Locate the cell with the specified text and output its [x, y] center coordinate. 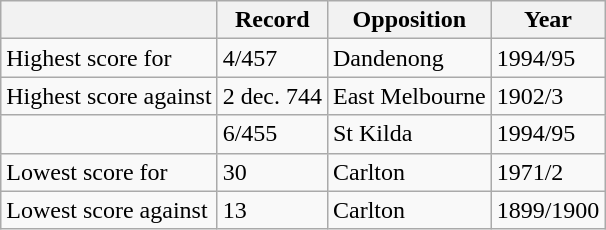
4/457 [272, 58]
Year [548, 20]
Opposition [409, 20]
East Melbourne [409, 96]
Highest score against [109, 96]
Highest score for [109, 58]
St Kilda [409, 134]
Lowest score against [109, 210]
1971/2 [548, 172]
6/455 [272, 134]
13 [272, 210]
Lowest score for [109, 172]
1899/1900 [548, 210]
Dandenong [409, 58]
1902/3 [548, 96]
30 [272, 172]
2 dec. 744 [272, 96]
Record [272, 20]
